Scan for the cell matching the given text and deliver its (x, y) coordinate at center. 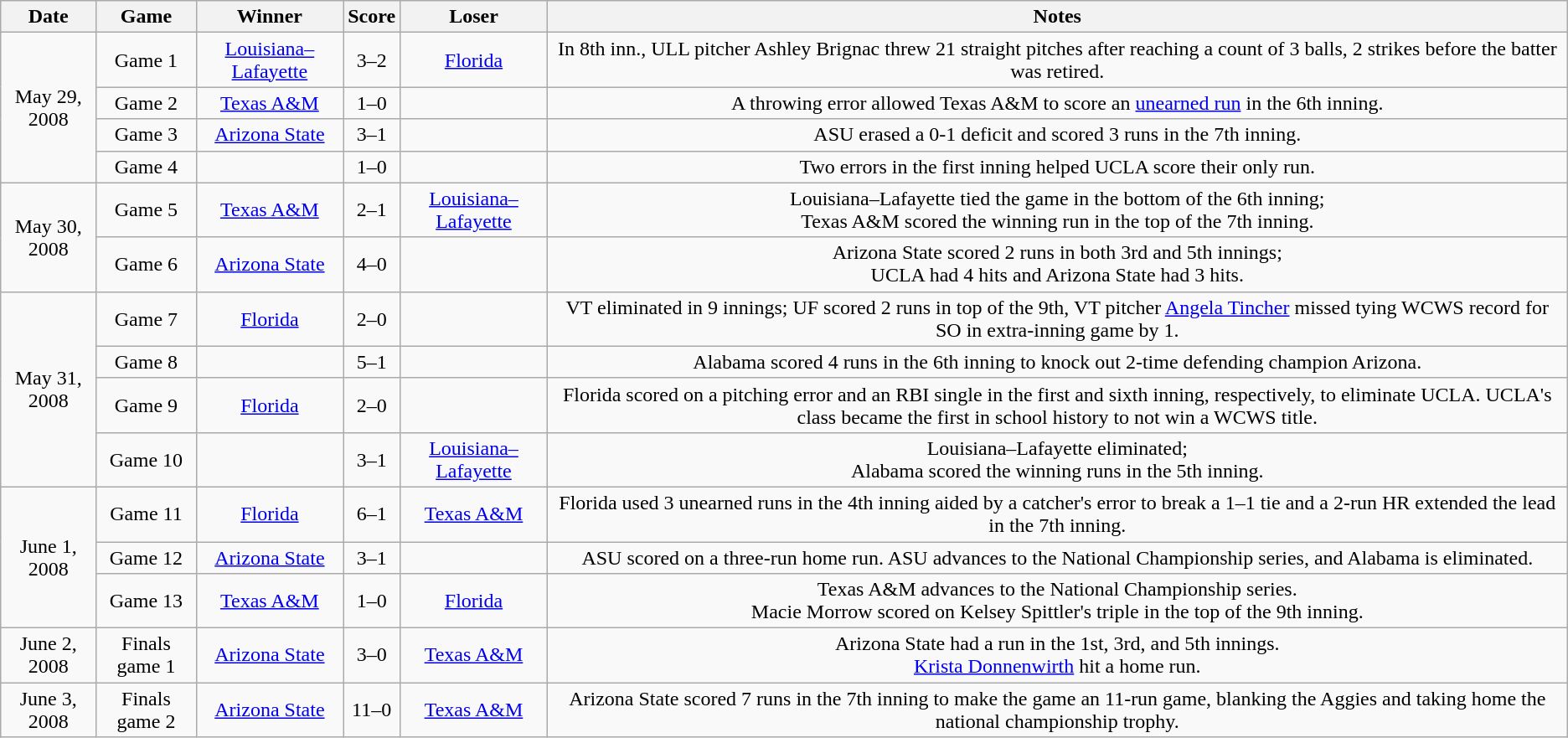
Game 3 (146, 135)
June 3, 2008 (49, 710)
Finals game 1 (146, 655)
Game 12 (146, 557)
Louisiana–Lafayette eliminated; Alabama scored the winning runs in the 5th inning. (1057, 459)
May 29, 2008 (49, 107)
Arizona State scored 7 runs in the 7th inning to make the game an 11-run game, blanking the Aggies and taking home the national championship trophy. (1057, 710)
2–1 (372, 209)
ASU scored on a three-run home run. ASU advances to the National Championship series, and Alabama is eliminated. (1057, 557)
Finals game 2 (146, 710)
Date (49, 17)
Game 6 (146, 265)
Alabama scored 4 runs in the 6th inning to knock out 2-time defending champion Arizona. (1057, 362)
Game 4 (146, 167)
4–0 (372, 265)
6–1 (372, 514)
Two errors in the first inning helped UCLA score their only run. (1057, 167)
Game 10 (146, 459)
ASU erased a 0-1 deficit and scored 3 runs in the 7th inning. (1057, 135)
3–2 (372, 60)
In 8th inn., ULL pitcher Ashley Brignac threw 21 straight pitches after reaching a count of 3 balls, 2 strikes before the batter was retired. (1057, 60)
May 31, 2008 (49, 389)
Game (146, 17)
Arizona State had a run in the 1st, 3rd, and 5th innings. Krista Donnenwirth hit a home run. (1057, 655)
Game 5 (146, 209)
Game 8 (146, 362)
Florida used 3 unearned runs in the 4th inning aided by a catcher's error to break a 1–1 tie and a 2-run HR extended the lead in the 7th inning. (1057, 514)
June 1, 2008 (49, 557)
Notes (1057, 17)
5–1 (372, 362)
Winner (270, 17)
Louisiana–Lafayette tied the game in the bottom of the 6th inning; Texas A&M scored the winning run in the top of the 7th inning. (1057, 209)
Arizona State scored 2 runs in both 3rd and 5th innings; UCLA had 4 hits and Arizona State had 3 hits. (1057, 265)
Game 7 (146, 318)
Game 13 (146, 601)
11–0 (372, 710)
A throwing error allowed Texas A&M to score an unearned run in the 6th inning. (1057, 103)
Game 2 (146, 103)
Texas A&M advances to the National Championship series. Macie Morrow scored on Kelsey Spittler's triple in the top of the 9th inning. (1057, 601)
Loser (474, 17)
June 2, 2008 (49, 655)
May 30, 2008 (49, 237)
Game 1 (146, 60)
3–0 (372, 655)
Score (372, 17)
Game 11 (146, 514)
Game 9 (146, 405)
VT eliminated in 9 innings; UF scored 2 runs in top of the 9th, VT pitcher Angela Tincher missed tying WCWS record for SO in extra-inning game by 1. (1057, 318)
